Scan for the cell matching the given text and deliver its (X, Y) coordinate at center. 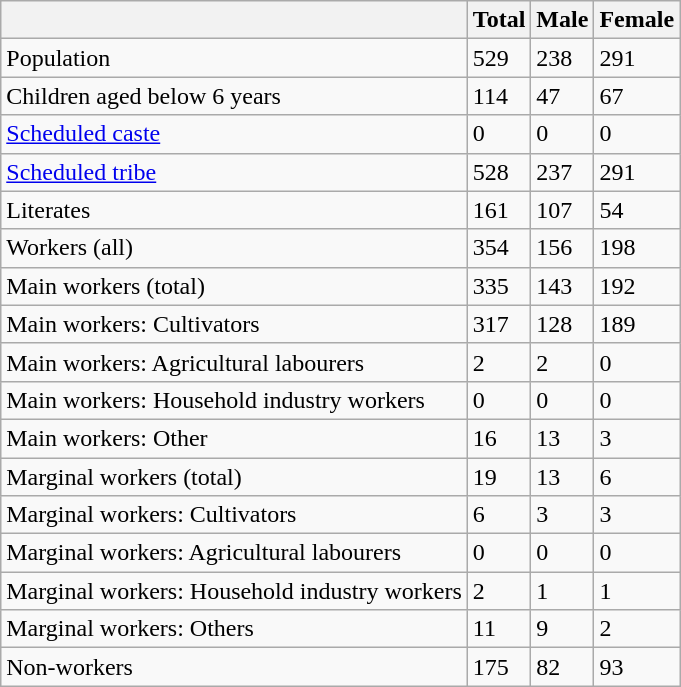
161 (499, 210)
11 (499, 629)
Workers (all) (234, 248)
Main workers (total) (234, 286)
54 (637, 210)
Main workers: Cultivators (234, 324)
9 (562, 629)
317 (499, 324)
Marginal workers: Household industry workers (234, 591)
238 (562, 58)
529 (499, 58)
107 (562, 210)
19 (499, 477)
Children aged below 6 years (234, 96)
175 (499, 667)
Literates (234, 210)
82 (562, 667)
192 (637, 286)
47 (562, 96)
Scheduled tribe (234, 172)
Main workers: Other (234, 438)
Marginal workers: Cultivators (234, 515)
528 (499, 172)
354 (499, 248)
114 (499, 96)
Main workers: Household industry workers (234, 400)
93 (637, 667)
128 (562, 324)
Total (499, 20)
16 (499, 438)
198 (637, 248)
Marginal workers (total) (234, 477)
237 (562, 172)
143 (562, 286)
Male (562, 20)
Marginal workers: Agricultural labourers (234, 553)
Scheduled caste (234, 134)
189 (637, 324)
Population (234, 58)
156 (562, 248)
Non-workers (234, 667)
Marginal workers: Others (234, 629)
Female (637, 20)
335 (499, 286)
Main workers: Agricultural labourers (234, 362)
67 (637, 96)
